Provide the [x, y] coordinate of the cell's center where the given text is located.  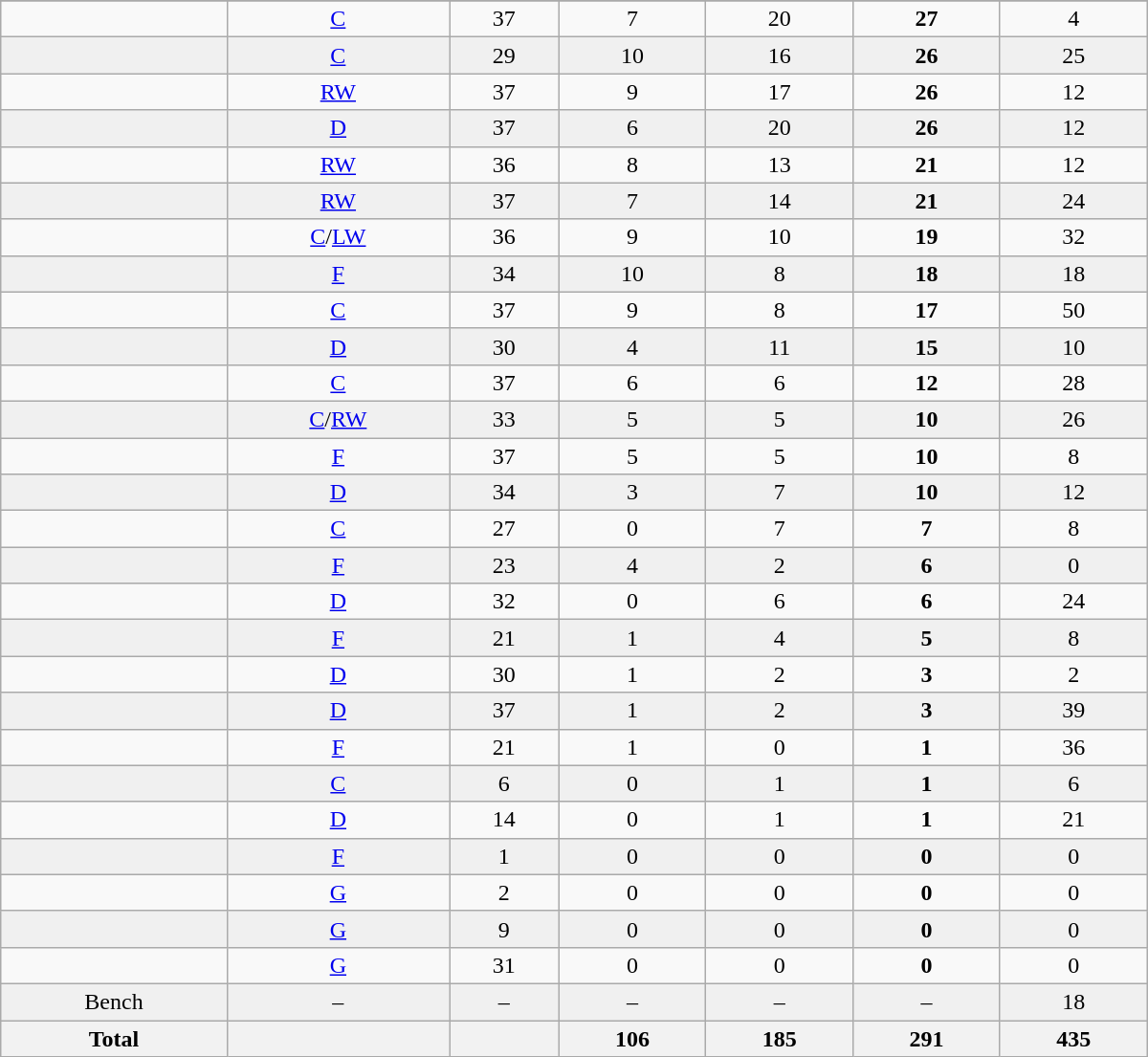
Bench [114, 1002]
435 [1073, 1038]
31 [505, 965]
106 [632, 1038]
16 [780, 55]
15 [927, 346]
13 [780, 165]
C/RW [338, 419]
C/LW [338, 237]
25 [1073, 55]
29 [505, 55]
33 [505, 419]
23 [505, 565]
50 [1073, 310]
19 [927, 237]
Total [114, 1038]
185 [780, 1038]
28 [1073, 383]
39 [1073, 711]
11 [780, 346]
291 [927, 1038]
